Identify which cell holds the provided text, then report its [X, Y] central coordinate. 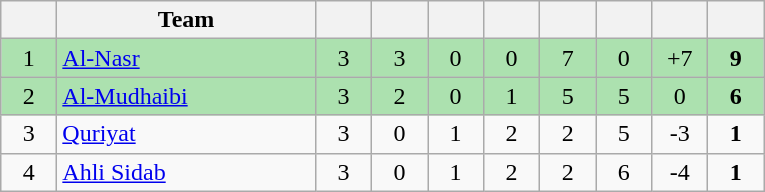
-3 [680, 134]
Al-Nasr [186, 58]
Quriyat [186, 134]
Team [186, 20]
Ahli Sidab [186, 172]
Al-Mudhaibi [186, 96]
4 [29, 172]
-4 [680, 172]
7 [568, 58]
+7 [680, 58]
9 [736, 58]
